Determine the (X, Y) coordinate at the center of the cell enclosing the given text.  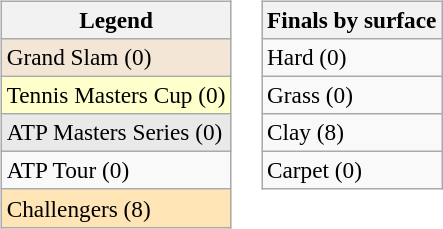
Grass (0) (352, 95)
Clay (8) (352, 133)
ATP Tour (0) (116, 171)
Tennis Masters Cup (0) (116, 95)
ATP Masters Series (0) (116, 133)
Challengers (8) (116, 208)
Grand Slam (0) (116, 57)
Finals by surface (352, 20)
Legend (116, 20)
Carpet (0) (352, 171)
Hard (0) (352, 57)
